Pinpoint the cell where the given text exists, returning its [x, y] midpoint coordinate. 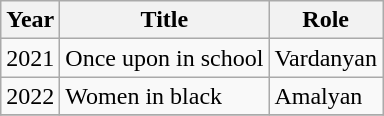
Role [326, 20]
Once upon in school [164, 58]
2021 [30, 58]
Year [30, 20]
Amalyan [326, 96]
Vardanyan [326, 58]
Women in black [164, 96]
2022 [30, 96]
Title [164, 20]
